Output the (x, y) coordinate of the center of the cell containing the given text.  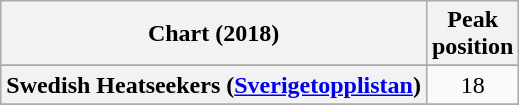
Chart (2018) (214, 34)
Peakposition (472, 34)
18 (472, 85)
Swedish Heatseekers (Sverigetopplistan) (214, 85)
